Scan for the cell matching the given text and deliver its (X, Y) coordinate at center. 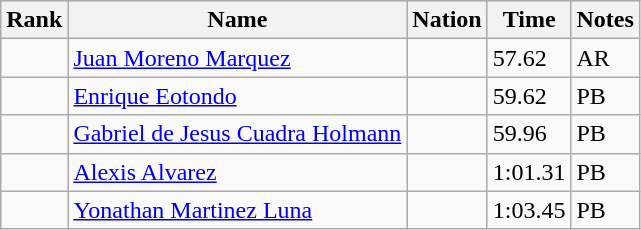
Name (238, 20)
59.96 (529, 134)
1:01.31 (529, 172)
Gabriel de Jesus Cuadra Holmann (238, 134)
1:03.45 (529, 210)
59.62 (529, 96)
Nation (447, 20)
Alexis Alvarez (238, 172)
57.62 (529, 58)
Enrique Eotondo (238, 96)
Juan Moreno Marquez (238, 58)
Time (529, 20)
AR (605, 58)
Rank (34, 20)
Notes (605, 20)
Yonathan Martinez Luna (238, 210)
